Find where the given text appears and provide that cell's center as [X, Y] coordinate. 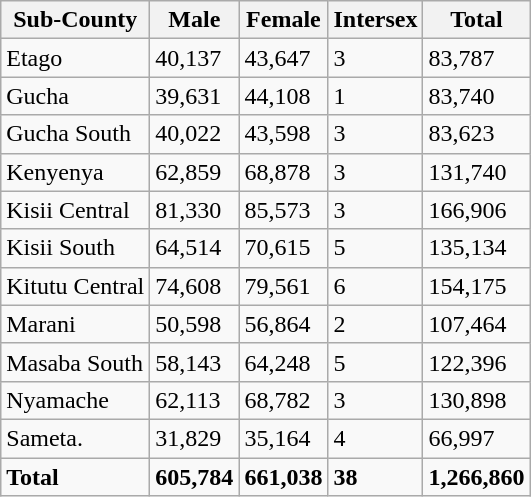
Kisii South [76, 248]
70,615 [284, 248]
131,740 [476, 172]
2 [376, 324]
40,022 [194, 134]
Male [194, 20]
83,740 [476, 96]
Marani [76, 324]
6 [376, 286]
43,647 [284, 58]
661,038 [284, 477]
64,514 [194, 248]
62,859 [194, 172]
Kisii Central [76, 210]
1 [376, 96]
39,631 [194, 96]
83,623 [476, 134]
50,598 [194, 324]
1,266,860 [476, 477]
83,787 [476, 58]
56,864 [284, 324]
81,330 [194, 210]
135,134 [476, 248]
Sub-County [76, 20]
605,784 [194, 477]
166,906 [476, 210]
122,396 [476, 362]
74,608 [194, 286]
Masaba South [76, 362]
68,878 [284, 172]
64,248 [284, 362]
35,164 [284, 438]
43,598 [284, 134]
58,143 [194, 362]
68,782 [284, 400]
Female [284, 20]
Gucha South [76, 134]
154,175 [476, 286]
31,829 [194, 438]
Gucha [76, 96]
62,113 [194, 400]
66,997 [476, 438]
Kenyenya [76, 172]
107,464 [476, 324]
130,898 [476, 400]
44,108 [284, 96]
Etago [76, 58]
85,573 [284, 210]
40,137 [194, 58]
Kitutu Central [76, 286]
Sameta. [76, 438]
Intersex [376, 20]
38 [376, 477]
4 [376, 438]
Nyamache [76, 400]
79,561 [284, 286]
